From the cell containing the given text, extract its center point as [x, y] coordinate. 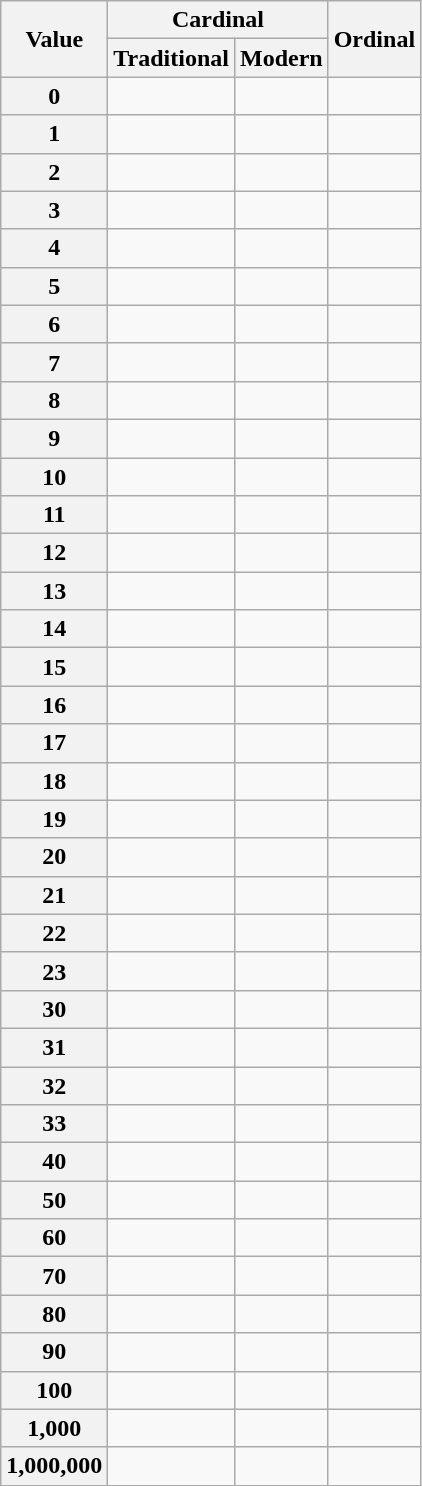
6 [54, 324]
Ordinal [374, 39]
12 [54, 553]
50 [54, 1200]
9 [54, 438]
100 [54, 1390]
Traditional [172, 58]
14 [54, 629]
1,000,000 [54, 1466]
0 [54, 96]
20 [54, 857]
18 [54, 781]
17 [54, 743]
8 [54, 400]
33 [54, 1124]
3 [54, 210]
2 [54, 172]
11 [54, 515]
4 [54, 248]
32 [54, 1085]
80 [54, 1314]
90 [54, 1352]
21 [54, 895]
5 [54, 286]
13 [54, 591]
23 [54, 971]
40 [54, 1162]
Modern [281, 58]
19 [54, 819]
10 [54, 477]
1 [54, 134]
7 [54, 362]
Cardinal [218, 20]
31 [54, 1047]
60 [54, 1238]
1,000 [54, 1428]
30 [54, 1009]
15 [54, 667]
22 [54, 933]
70 [54, 1276]
16 [54, 705]
Value [54, 39]
